Provide the (x, y) coordinate of the cell's center where the given text is located.  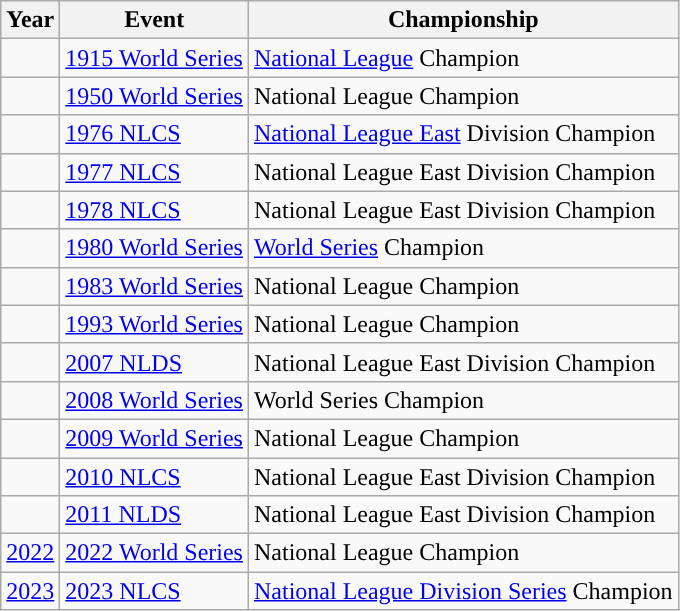
2023 (30, 591)
2009 World Series (154, 438)
2011 NLDS (154, 515)
1993 World Series (154, 324)
1915 World Series (154, 58)
1980 World Series (154, 248)
National League Division Series Champion (463, 591)
Championship (463, 20)
Event (154, 20)
2022 World Series (154, 553)
2007 NLDS (154, 362)
1983 World Series (154, 286)
2023 NLCS (154, 591)
2010 NLCS (154, 477)
2022 (30, 553)
Year (30, 20)
2008 World Series (154, 400)
1978 NLCS (154, 210)
1977 NLCS (154, 172)
1950 World Series (154, 96)
1976 NLCS (154, 134)
